Pinpoint the cell where the given text exists, returning its [X, Y] midpoint coordinate. 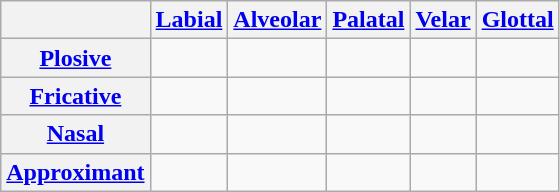
Palatal [368, 20]
Approximant [76, 172]
Plosive [76, 58]
Nasal [76, 134]
Fricative [76, 96]
Velar [443, 20]
Labial [189, 20]
Alveolar [278, 20]
Glottal [518, 20]
